Pinpoint the cell where the given text exists, returning its (X, Y) midpoint coordinate. 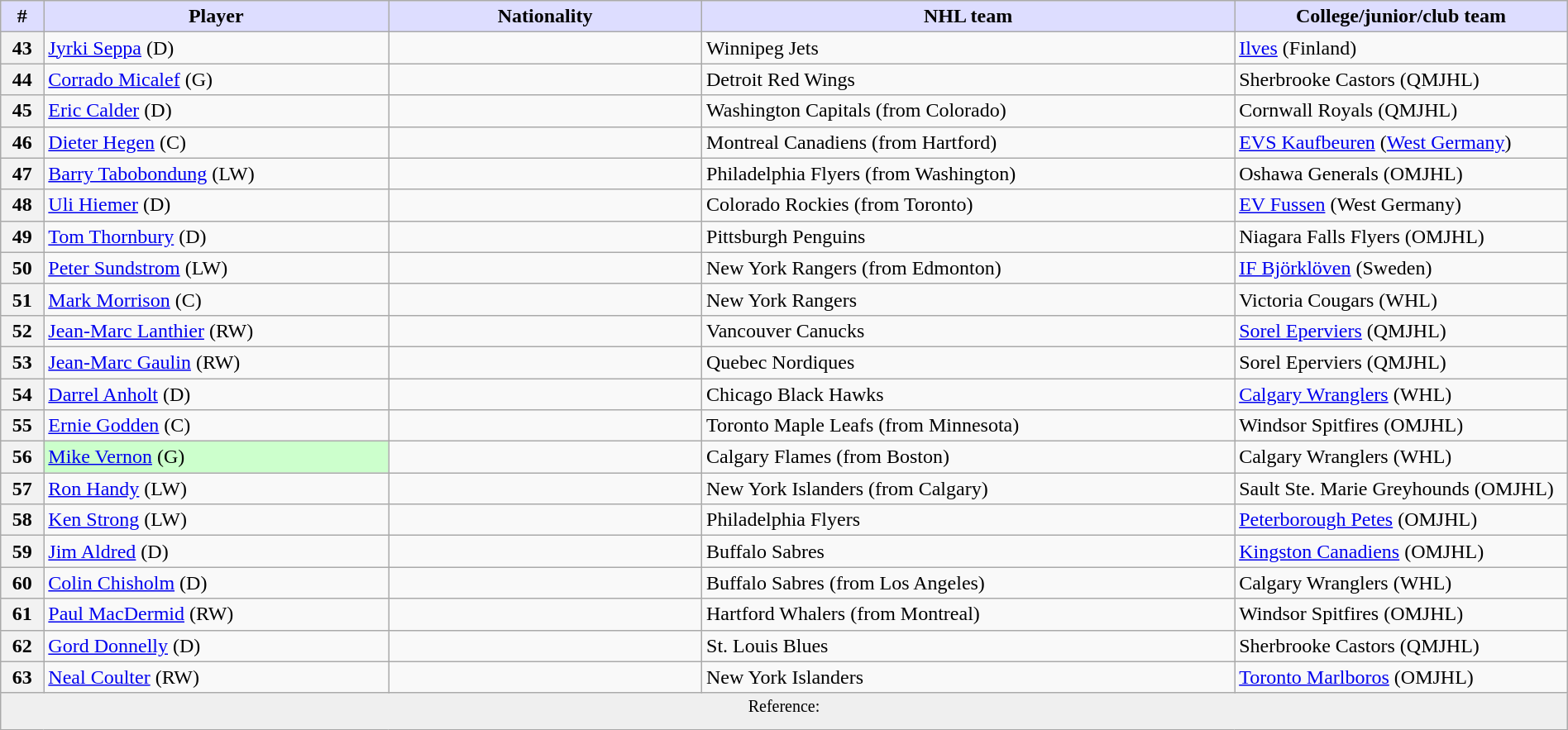
Corrado Micalef (G) (217, 79)
EV Fussen (West Germany) (1401, 205)
Ron Handy (LW) (217, 489)
Colin Chisholm (D) (217, 583)
48 (22, 205)
50 (22, 268)
61 (22, 614)
54 (22, 394)
New York Rangers (968, 299)
NHL team (968, 17)
45 (22, 111)
New York Islanders (968, 677)
Toronto Maple Leafs (from Minnesota) (968, 426)
Quebec Nordiques (968, 362)
59 (22, 551)
51 (22, 299)
47 (22, 174)
Reference: (784, 711)
New York Rangers (from Edmonton) (968, 268)
Barry Tabobondung (LW) (217, 174)
Mark Morrison (C) (217, 299)
Kingston Canadiens (OMJHL) (1401, 551)
Jim Aldred (D) (217, 551)
Buffalo Sabres (from Los Angeles) (968, 583)
53 (22, 362)
Gord Donnelly (D) (217, 646)
Montreal Canadiens (from Hartford) (968, 142)
Jean-Marc Gaulin (RW) (217, 362)
Player (217, 17)
Jyrki Seppa (D) (217, 48)
Washington Capitals (from Colorado) (968, 111)
Jean-Marc Lanthier (RW) (217, 331)
Hartford Whalers (from Montreal) (968, 614)
57 (22, 489)
Toronto Marlboros (OMJHL) (1401, 677)
62 (22, 646)
46 (22, 142)
60 (22, 583)
44 (22, 79)
Mike Vernon (G) (217, 457)
Philadelphia Flyers (from Washington) (968, 174)
Pittsburgh Penguins (968, 236)
Cornwall Royals (QMJHL) (1401, 111)
Buffalo Sabres (968, 551)
Eric Calder (D) (217, 111)
58 (22, 520)
63 (22, 677)
Ernie Godden (C) (217, 426)
Oshawa Generals (OMJHL) (1401, 174)
Paul MacDermid (RW) (217, 614)
Ilves (Finland) (1401, 48)
New York Islanders (from Calgary) (968, 489)
Winnipeg Jets (968, 48)
College/junior/club team (1401, 17)
Dieter Hegen (C) (217, 142)
Nationality (546, 17)
Chicago Black Hawks (968, 394)
IF Björklöven (Sweden) (1401, 268)
52 (22, 331)
Tom Thornbury (D) (217, 236)
55 (22, 426)
Sault Ste. Marie Greyhounds (OMJHL) (1401, 489)
Vancouver Canucks (968, 331)
EVS Kaufbeuren (West Germany) (1401, 142)
Darrel Anholt (D) (217, 394)
56 (22, 457)
49 (22, 236)
Ken Strong (LW) (217, 520)
Calgary Flames (from Boston) (968, 457)
Uli Hiemer (D) (217, 205)
St. Louis Blues (968, 646)
Peter Sundstrom (LW) (217, 268)
Philadelphia Flyers (968, 520)
43 (22, 48)
Colorado Rockies (from Toronto) (968, 205)
Detroit Red Wings (968, 79)
Peterborough Petes (OMJHL) (1401, 520)
# (22, 17)
Neal Coulter (RW) (217, 677)
Niagara Falls Flyers (OMJHL) (1401, 236)
Victoria Cougars (WHL) (1401, 299)
